Capture the cell that displays the provided text and extract its [x, y] central coordinate. 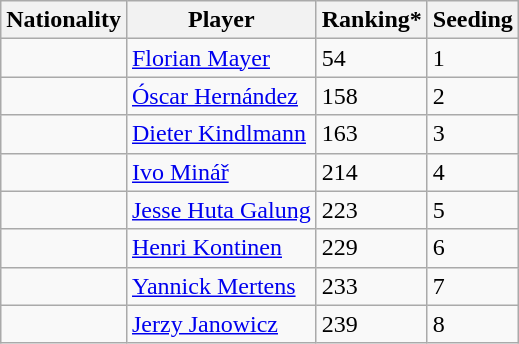
Seeding [472, 20]
Henri Kontinen [221, 248]
4 [472, 172]
1 [472, 58]
233 [372, 286]
Nationality [64, 20]
Player [221, 20]
5 [472, 210]
2 [472, 96]
223 [372, 210]
214 [372, 172]
229 [372, 248]
3 [472, 134]
Jerzy Janowicz [221, 324]
Ivo Minář [221, 172]
54 [372, 58]
7 [472, 286]
Dieter Kindlmann [221, 134]
239 [372, 324]
Yannick Mertens [221, 286]
Ranking* [372, 20]
158 [372, 96]
8 [472, 324]
Óscar Hernández [221, 96]
Jesse Huta Galung [221, 210]
Florian Mayer [221, 58]
6 [472, 248]
163 [372, 134]
